Determine the (x, y) coordinate at the center of the cell enclosing the given text.  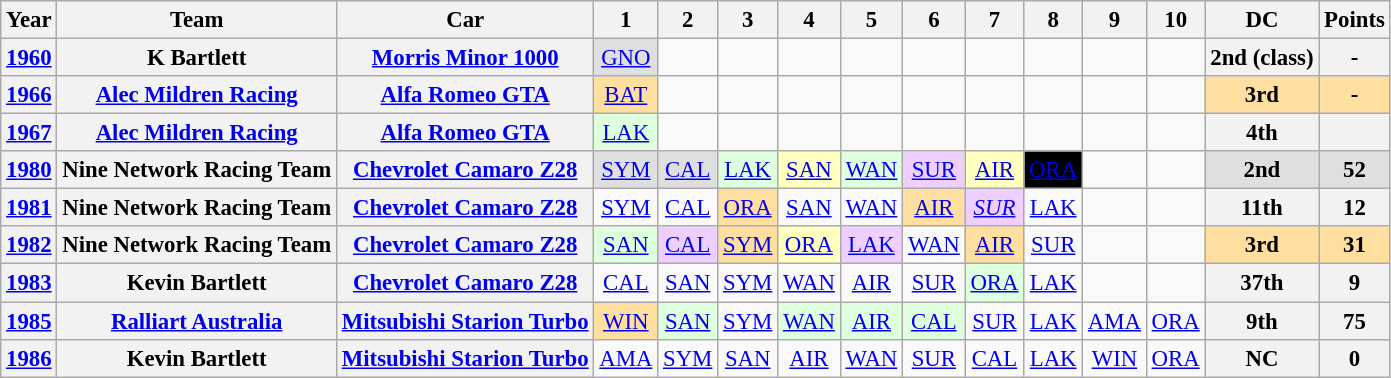
1 (626, 20)
1982 (29, 245)
2nd (1262, 170)
Year (29, 20)
52 (1354, 170)
3 (748, 20)
Team (197, 20)
DC (1262, 20)
Points (1354, 20)
1967 (29, 133)
0 (1354, 358)
2nd (class) (1262, 58)
NC (1262, 358)
1966 (29, 95)
BAT (626, 95)
6 (934, 20)
75 (1354, 321)
1960 (29, 58)
1981 (29, 208)
1985 (29, 321)
11th (1262, 208)
37th (1262, 283)
9th (1262, 321)
31 (1354, 245)
1986 (29, 358)
10 (1176, 20)
1983 (29, 283)
5 (871, 20)
2 (688, 20)
4 (809, 20)
8 (1054, 20)
12 (1354, 208)
4th (1262, 133)
Car (464, 20)
GNO (626, 58)
Morris Minor 1000 (464, 58)
1980 (29, 170)
7 (994, 20)
K Bartlett (197, 58)
Ralliart Australia (197, 321)
